Pinpoint the cell where the given text exists, returning its (x, y) midpoint coordinate. 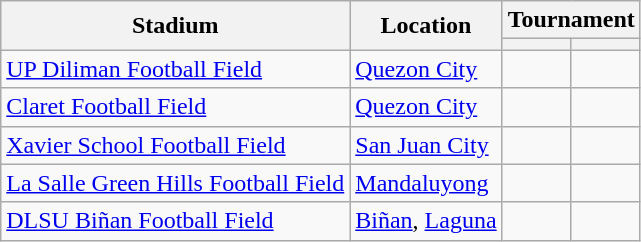
Location (426, 26)
San Juan City (426, 145)
Mandaluyong (426, 183)
UP Diliman Football Field (176, 69)
Claret Football Field (176, 107)
La Salle Green Hills Football Field (176, 183)
Stadium (176, 26)
Tournament (571, 20)
Biñan, Laguna (426, 221)
Xavier School Football Field (176, 145)
DLSU Biñan Football Field (176, 221)
